Provide the [x, y] coordinate of the cell's center where the given text is located.  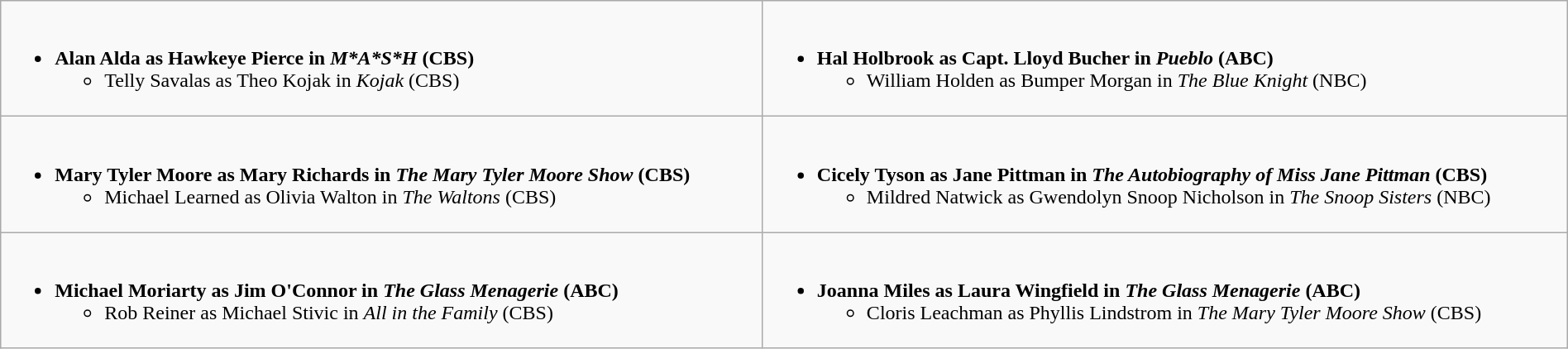
Hal Holbrook as Capt. Lloyd Bucher in Pueblo (ABC)William Holden as Bumper Morgan in The Blue Knight (NBC) [1164, 59]
Michael Moriarty as Jim O'Connor in The Glass Menagerie (ABC)Rob Reiner as Michael Stivic in All in the Family (CBS) [382, 290]
Cicely Tyson as Jane Pittman in The Autobiography of Miss Jane Pittman (CBS)Mildred Natwick as Gwendolyn Snoop Nicholson in The Snoop Sisters (NBC) [1164, 174]
Joanna Miles as Laura Wingfield in The Glass Menagerie (ABC)Cloris Leachman as Phyllis Lindstrom in The Mary Tyler Moore Show (CBS) [1164, 290]
Alan Alda as Hawkeye Pierce in M*A*S*H (CBS)Telly Savalas as Theo Kojak in Kojak (CBS) [382, 59]
Mary Tyler Moore as Mary Richards in The Mary Tyler Moore Show (CBS)Michael Learned as Olivia Walton in The Waltons (CBS) [382, 174]
